Detect which cell encompasses the target text, then output its (X, Y) center coordinate. 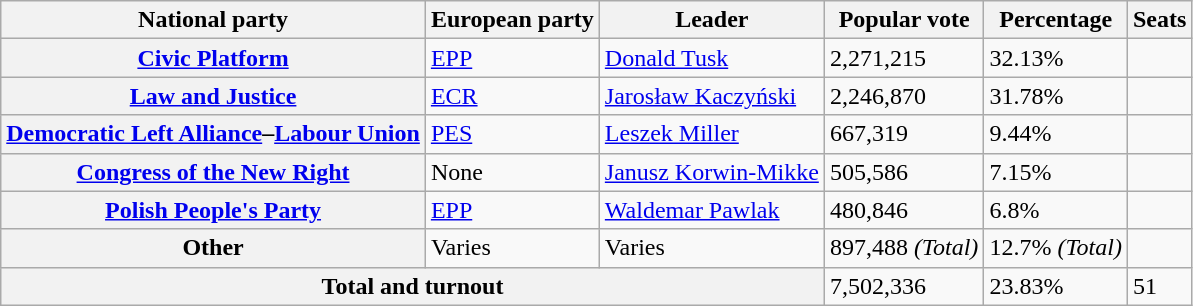
897,488 (Total) (904, 248)
7.15% (1056, 172)
Donald Tusk (712, 58)
23.83% (1056, 286)
2,271,215 (904, 58)
480,846 (904, 210)
Democratic Left Alliance–Labour Union (214, 134)
Seats (1159, 20)
505,586 (904, 172)
Percentage (1056, 20)
Popular vote (904, 20)
Congress of the New Right (214, 172)
6.8% (1056, 210)
Other (214, 248)
Jarosław Kaczyński (712, 96)
Law and Justice (214, 96)
Waldemar Pawlak (712, 210)
667,319 (904, 134)
Leszek Miller (712, 134)
32.13% (1056, 58)
9.44% (1056, 134)
ECR (512, 96)
51 (1159, 286)
National party (214, 20)
Polish People's Party (214, 210)
Total and turnout (413, 286)
Civic Platform (214, 58)
7,502,336 (904, 286)
Leader (712, 20)
PES (512, 134)
2,246,870 (904, 96)
31.78% (1056, 96)
12.7% (Total) (1056, 248)
European party (512, 20)
None (512, 172)
Janusz Korwin-Mikke (712, 172)
